Output the (X, Y) coordinate of the center of the cell containing the given text.  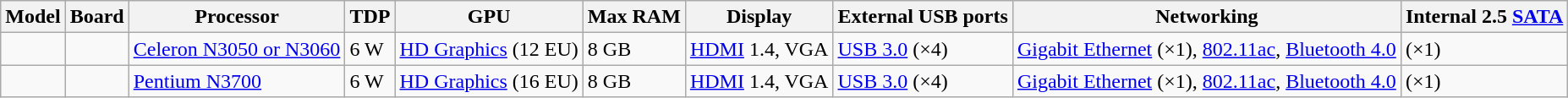
Internal 2.5 SATA (1484, 17)
Processor (237, 17)
Model (33, 17)
Pentium N3700 (237, 81)
HD Graphics (16 EU) (489, 81)
External USB ports (923, 17)
Networking (1206, 17)
Display (759, 17)
Board (96, 17)
HD Graphics (12 EU) (489, 49)
TDP (370, 17)
GPU (489, 17)
Max RAM (634, 17)
Celeron N3050 or N3060 (237, 49)
